Return the [X, Y] coordinate for the center point of the cell that contains the specified text.  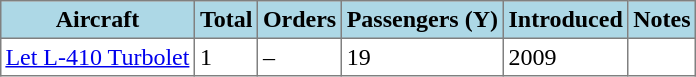
1 [226, 57]
19 [422, 57]
Notes [662, 20]
Let L-410 Turbolet [98, 57]
Passengers (Y) [422, 20]
Aircraft [98, 20]
Total [226, 20]
Introduced [566, 20]
Orders [300, 20]
– [300, 57]
2009 [566, 57]
